Return the [x, y] coordinate for the center point of the cell that contains the specified text.  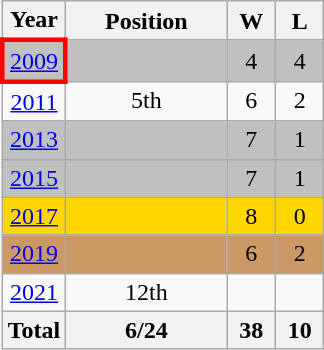
Year [34, 21]
12th [146, 292]
10 [300, 330]
2017 [34, 216]
2019 [34, 254]
2009 [34, 60]
6/24 [146, 330]
38 [252, 330]
5th [146, 101]
0 [300, 216]
Total [34, 330]
2013 [34, 140]
8 [252, 216]
2021 [34, 292]
Position [146, 21]
2011 [34, 101]
W [252, 21]
L [300, 21]
2015 [34, 178]
